For the text-containing cell, return its midpoint in [X, Y] coordinate format. 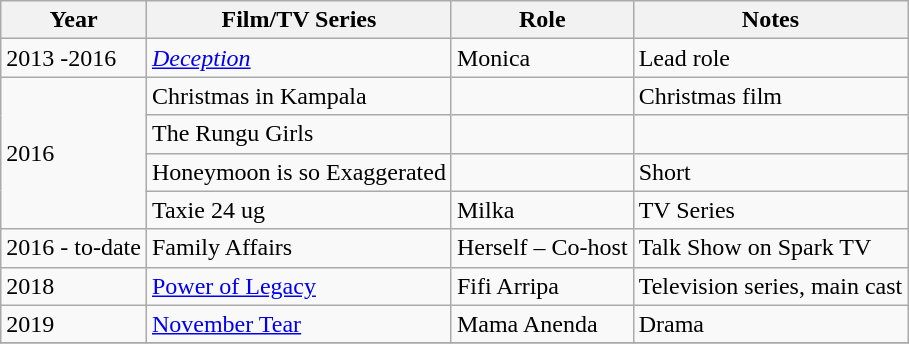
Monica [542, 58]
Television series, main cast [770, 286]
Taxie 24 ug [298, 210]
Role [542, 20]
Talk Show on Spark TV [770, 248]
Fifi Arripa [542, 286]
2016 [74, 153]
Mama Anenda [542, 324]
November Tear [298, 324]
Power of Legacy [298, 286]
Lead role [770, 58]
Short [770, 172]
2013 -2016 [74, 58]
Notes [770, 20]
Christmas film [770, 96]
2016 - to-date [74, 248]
Family Affairs [298, 248]
The Rungu Girls [298, 134]
2019 [74, 324]
Herself – Co-host [542, 248]
Deception [298, 58]
Drama [770, 324]
Year [74, 20]
TV Series [770, 210]
Christmas in Kampala [298, 96]
Film/TV Series [298, 20]
Milka [542, 210]
2018 [74, 286]
Honeymoon is so Exaggerated [298, 172]
